Search for the cell housing the specified text and yield its (x, y) center coordinate. 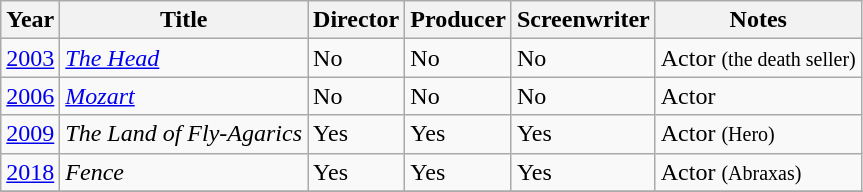
2006 (30, 96)
The Head (184, 58)
Actor (the death seller) (758, 58)
Title (184, 20)
2009 (30, 134)
Year (30, 20)
Actor (Abraxas) (758, 172)
Notes (758, 20)
Actor (758, 96)
Producer (458, 20)
Fence (184, 172)
2018 (30, 172)
The Land of Fly-Agarics (184, 134)
Mozart (184, 96)
Actor (Hero) (758, 134)
Screenwriter (583, 20)
2003 (30, 58)
Director (356, 20)
